Scan for the cell matching the given text and deliver its (X, Y) coordinate at center. 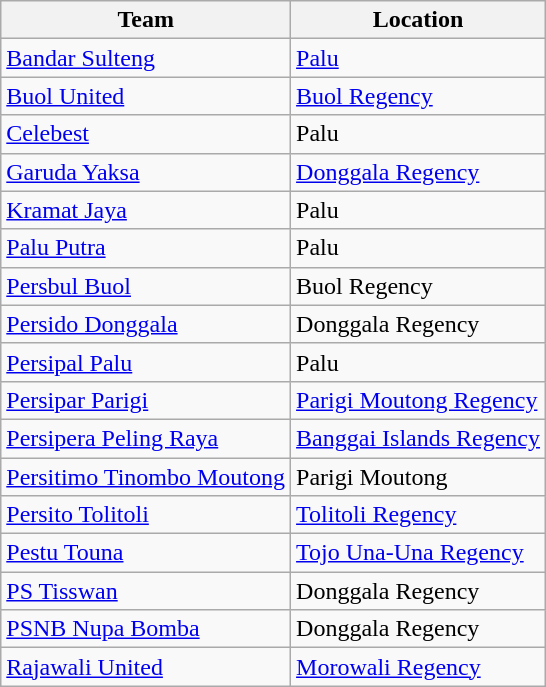
Celebest (146, 134)
Buol United (146, 96)
Parigi Moutong Regency (418, 400)
Rajawali United (146, 667)
Parigi Moutong (418, 477)
Persbul Buol (146, 286)
Location (418, 20)
Tojo Una-Una Regency (418, 553)
Garuda Yaksa (146, 172)
Tolitoli Regency (418, 515)
Persito Tolitoli (146, 515)
Kramat Jaya (146, 210)
Team (146, 20)
Persitimo Tinombo Moutong (146, 477)
PSNB Nupa Bomba (146, 629)
PS Tisswan (146, 591)
Banggai Islands Regency (418, 438)
Persido Donggala (146, 324)
Pestu Touna (146, 553)
Persipera Peling Raya (146, 438)
Persipal Palu (146, 362)
Bandar Sulteng (146, 58)
Morowali Regency (418, 667)
Persipar Parigi (146, 400)
Palu Putra (146, 248)
